Identify which cell holds the provided text, then report its [X, Y] central coordinate. 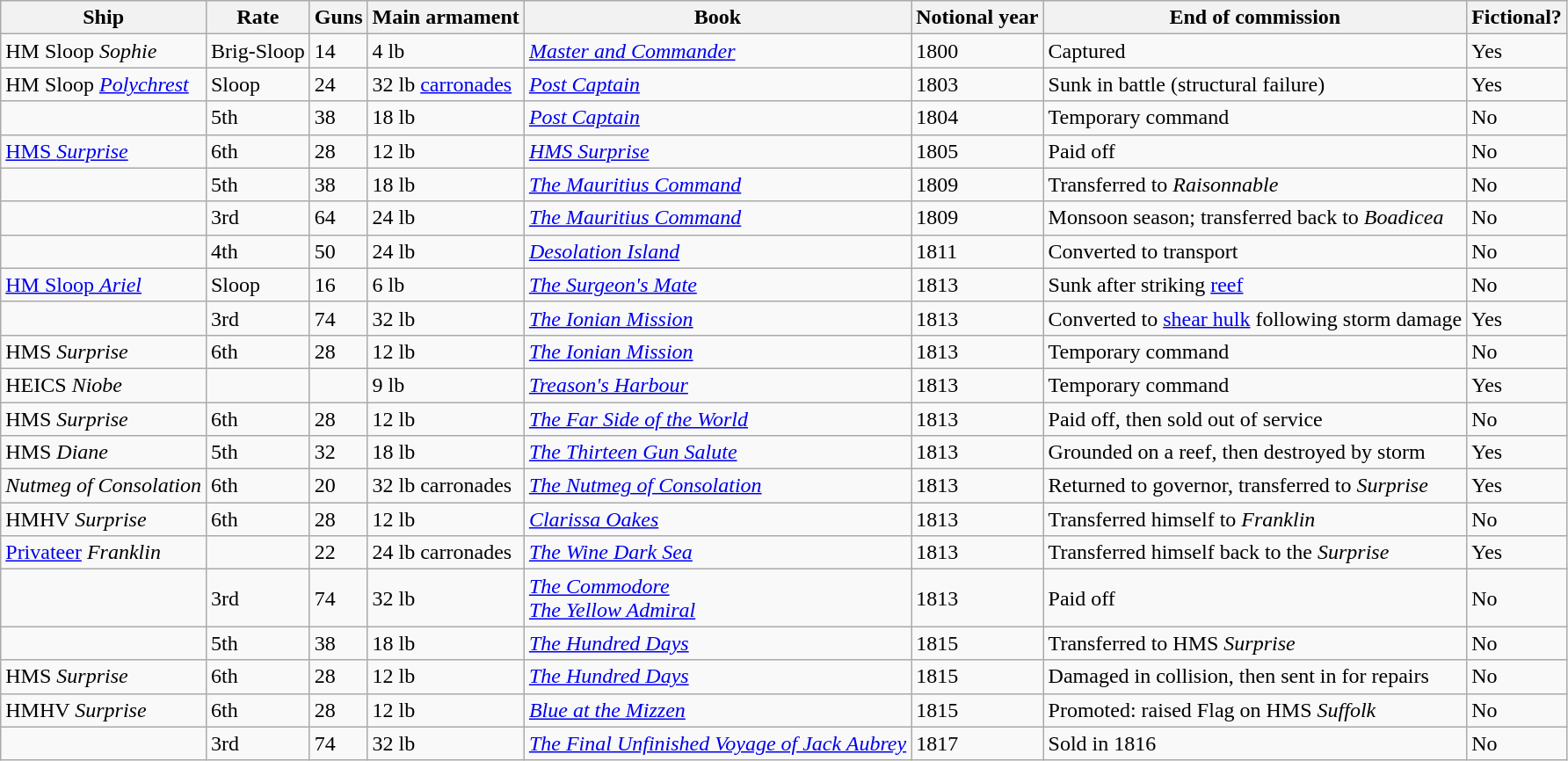
32 [338, 453]
Clarissa Oakes [717, 519]
The Surgeon's Mate [717, 285]
Treason's Harbour [717, 385]
1804 [977, 118]
Sunk in battle (structural failure) [1255, 84]
Promoted: raised Flag on HMS Suffolk [1255, 710]
1805 [977, 151]
HMS Diane [104, 453]
Transferred himself to Franklin [1255, 519]
Sold in 1816 [1255, 743]
24 lb carronades [446, 553]
Privateer Franklin [104, 553]
Nutmeg of Consolation [104, 486]
16 [338, 285]
Master and Commander [717, 51]
End of commission [1255, 18]
The Final Unfinished Voyage of Jack Aubrey [717, 743]
24 [338, 84]
The Wine Dark Sea [717, 553]
Converted to shear hulk following storm damage [1255, 318]
HEICS Niobe [104, 385]
Ship [104, 18]
Transferred to Raisonnable [1255, 185]
HM Sloop Ariel [104, 285]
64 [338, 218]
50 [338, 251]
9 lb [446, 385]
Guns [338, 18]
Monsoon season; transferred back to Boadicea [1255, 218]
Returned to governor, transferred to Surprise [1255, 486]
14 [338, 51]
The Nutmeg of Consolation [717, 486]
Main armament [446, 18]
Blue at the Mizzen [717, 710]
Transferred himself back to the Surprise [1255, 553]
Paid off, then sold out of service [1255, 419]
Rate [258, 18]
1803 [977, 84]
4th [258, 251]
Book [717, 18]
1817 [977, 743]
1800 [977, 51]
Fictional? [1517, 18]
1811 [977, 251]
The Commodore The Yellow Admiral [717, 598]
20 [338, 486]
Converted to transport [1255, 251]
HM Sloop Polychrest [104, 84]
Notional year [977, 18]
Transferred to HMS Surprise [1255, 643]
Brig-Sloop [258, 51]
Captured [1255, 51]
Desolation Island [717, 251]
Grounded on a reef, then destroyed by storm [1255, 453]
22 [338, 553]
6 lb [446, 285]
Damaged in collision, then sent in for repairs [1255, 677]
HM Sloop Sophie [104, 51]
Sunk after striking reef [1255, 285]
The Thirteen Gun Salute [717, 453]
The Far Side of the World [717, 419]
4 lb [446, 51]
